For the text-containing cell, return its midpoint in (x, y) coordinate format. 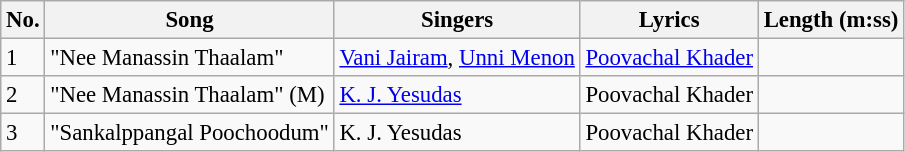
"Nee Manassin Thaalam" (M) (190, 95)
Singers (457, 20)
3 (23, 133)
Length (m:ss) (830, 20)
2 (23, 95)
Vani Jairam, Unni Menon (457, 58)
Song (190, 20)
"Sankalppangal Poochoodum" (190, 133)
No. (23, 20)
"Nee Manassin Thaalam" (190, 58)
Lyrics (669, 20)
1 (23, 58)
